Determine the (x, y) coordinate at the center of the cell enclosing the given text.  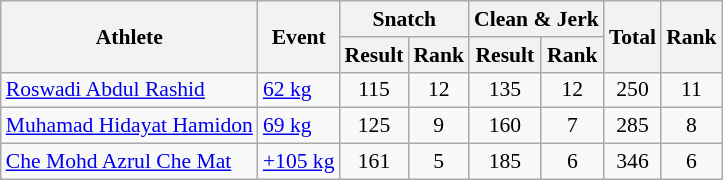
Athlete (130, 36)
Clean & Jerk (536, 19)
Event (299, 36)
Che Mohd Azrul Che Mat (130, 162)
Muhamad Hidayat Hamidon (130, 126)
Roswadi Abdul Rashid (130, 90)
+105 kg (299, 162)
7 (572, 126)
115 (374, 90)
62 kg (299, 90)
185 (505, 162)
125 (374, 126)
135 (505, 90)
5 (438, 162)
161 (374, 162)
Snatch (404, 19)
9 (438, 126)
11 (692, 90)
160 (505, 126)
285 (632, 126)
69 kg (299, 126)
250 (632, 90)
346 (632, 162)
8 (692, 126)
Total (632, 36)
